Return the [X, Y] coordinate for the center point of the cell that contains the specified text.  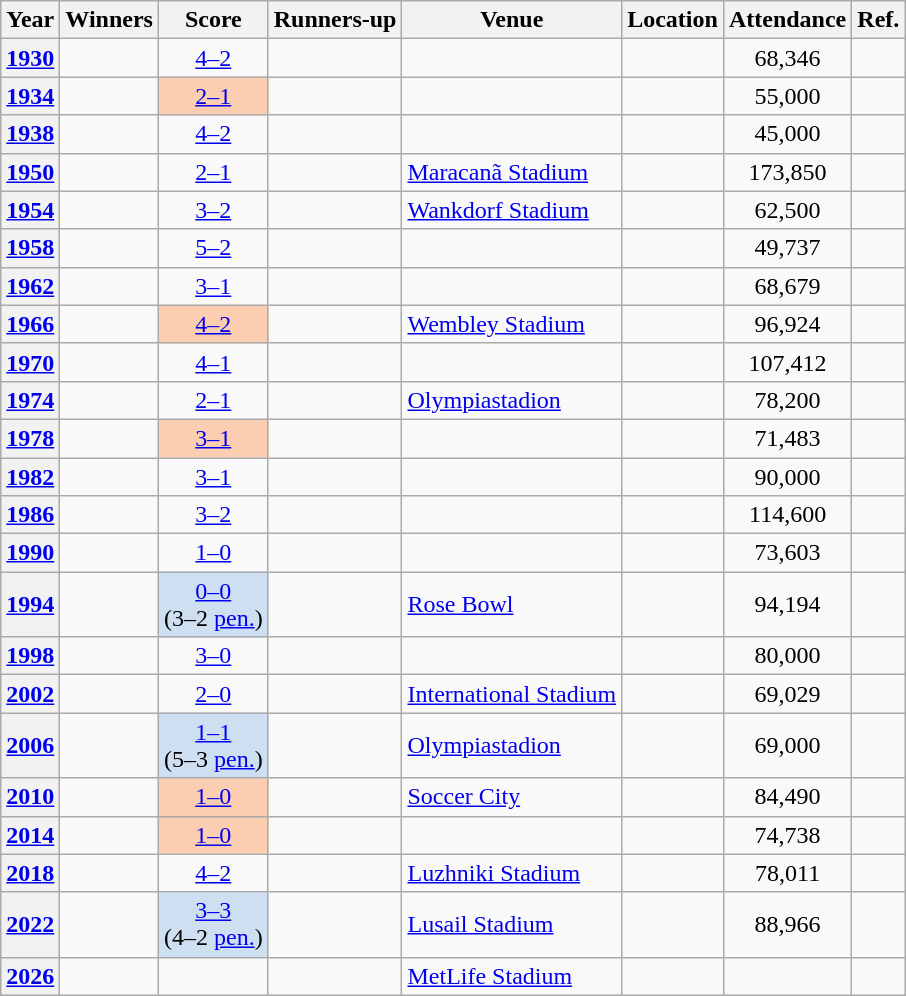
Score [213, 20]
Ref. [878, 20]
107,412 [787, 362]
4–1 [213, 362]
5–2 [213, 248]
73,603 [787, 553]
80,000 [787, 656]
2–0 [213, 694]
Runners-up [335, 20]
Year [30, 20]
88,966 [787, 924]
1994 [30, 604]
2006 [30, 746]
1954 [30, 210]
96,924 [787, 324]
1982 [30, 477]
1938 [30, 134]
78,011 [787, 873]
1970 [30, 362]
1–1 (5–3 pen.) [213, 746]
Location [673, 20]
1934 [30, 96]
Venue [512, 20]
1958 [30, 248]
69,029 [787, 694]
2026 [30, 976]
1998 [30, 656]
78,200 [787, 400]
49,737 [787, 248]
1974 [30, 400]
90,000 [787, 477]
1930 [30, 58]
62,500 [787, 210]
Winners [110, 20]
1966 [30, 324]
45,000 [787, 134]
1962 [30, 286]
0–0 (3–2 pen.) [213, 604]
2010 [30, 797]
68,679 [787, 286]
1990 [30, 553]
3–0 [213, 656]
2022 [30, 924]
1986 [30, 515]
Attendance [787, 20]
2002 [30, 694]
3–3 (4–2 pen.) [213, 924]
Lusail Stadium [512, 924]
173,850 [787, 172]
55,000 [787, 96]
71,483 [787, 438]
74,738 [787, 835]
2018 [30, 873]
Maracanã Stadium [512, 172]
MetLife Stadium [512, 976]
68,346 [787, 58]
International Stadium [512, 694]
Wembley Stadium [512, 324]
84,490 [787, 797]
Rose Bowl [512, 604]
94,194 [787, 604]
Wankdorf Stadium [512, 210]
2014 [30, 835]
1950 [30, 172]
69,000 [787, 746]
Luzhniki Stadium [512, 873]
Soccer City [512, 797]
114,600 [787, 515]
1978 [30, 438]
